Detect which cell encompasses the target text, then output its (X, Y) center coordinate. 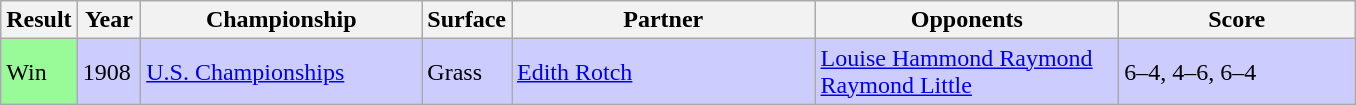
Win (39, 72)
Result (39, 20)
Partner (664, 20)
Year (109, 20)
U.S. Championships (282, 72)
6–4, 4–6, 6–4 (1237, 72)
Score (1237, 20)
Louise Hammond Raymond Raymond Little (967, 72)
Surface (467, 20)
Championship (282, 20)
Opponents (967, 20)
1908 (109, 72)
Grass (467, 72)
Edith Rotch (664, 72)
